Extract the [x, y] coordinate from the center of the cell holding the provided text.  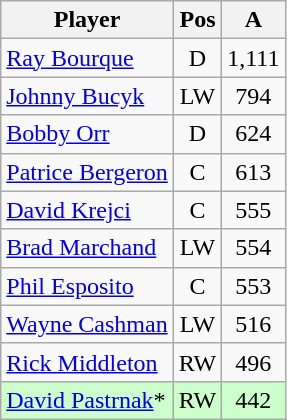
613 [254, 172]
554 [254, 248]
David Krejci [88, 210]
A [254, 20]
553 [254, 286]
Phil Esposito [88, 286]
Player [88, 20]
1,111 [254, 58]
Ray Bourque [88, 58]
Wayne Cashman [88, 324]
David Pastrnak* [88, 400]
442 [254, 400]
516 [254, 324]
624 [254, 134]
Johnny Bucyk [88, 96]
Pos [197, 20]
555 [254, 210]
794 [254, 96]
Brad Marchand [88, 248]
Patrice Bergeron [88, 172]
496 [254, 362]
Bobby Orr [88, 134]
Rick Middleton [88, 362]
